Scan for the cell matching the given text and deliver its [X, Y] coordinate at center. 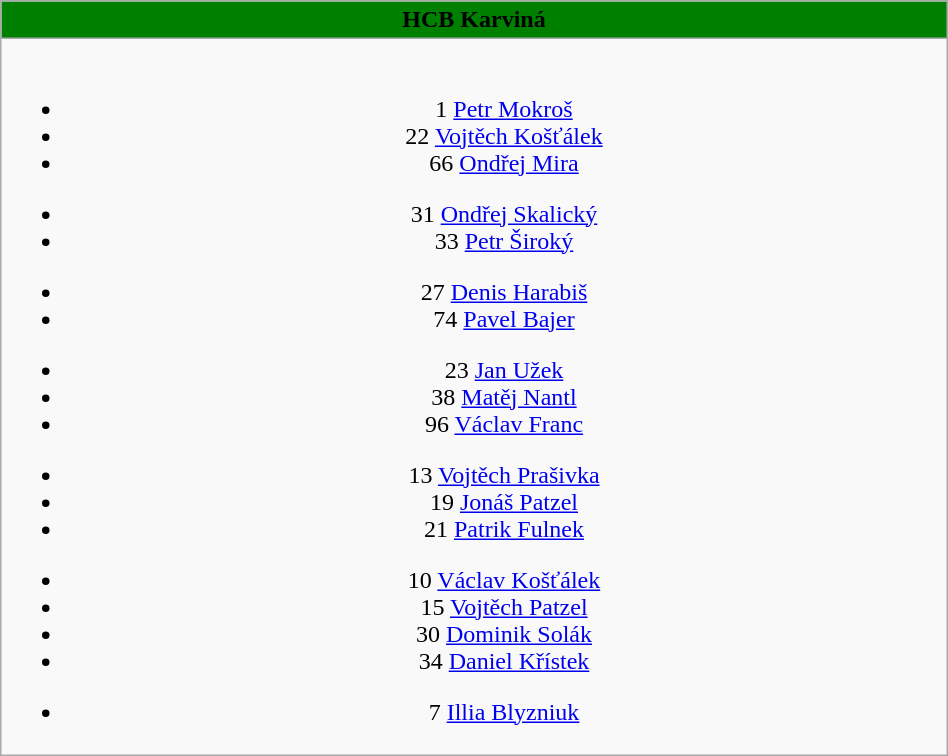
HCB Karviná [474, 20]
